Search for the cell housing the specified text and yield its (X, Y) center coordinate. 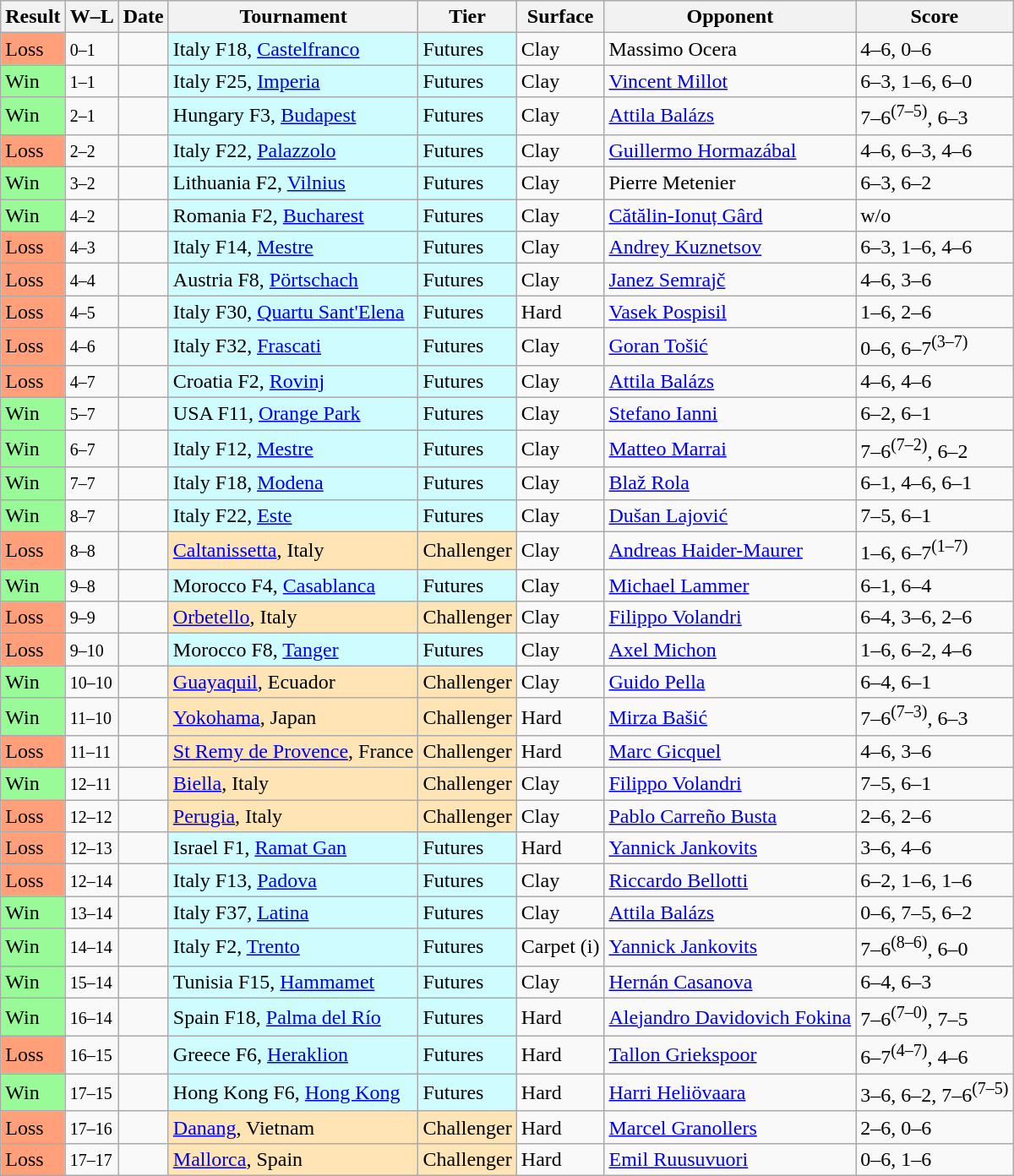
2–6, 0–6 (935, 1127)
Danang, Vietnam (293, 1127)
6–3, 1–6, 4–6 (935, 248)
Italy F2, Trento (293, 948)
Italy F18, Castelfranco (293, 49)
Italy F30, Quartu Sant'Elena (293, 312)
Spain F18, Palma del Río (293, 1017)
Orbetello, Italy (293, 618)
Vasek Pospisil (730, 312)
16–14 (91, 1017)
3–6, 4–6 (935, 848)
Mallorca, Spain (293, 1159)
USA F11, Orange Park (293, 413)
w/o (935, 215)
16–15 (91, 1054)
Matteo Marrai (730, 449)
4–2 (91, 215)
4–4 (91, 280)
5–7 (91, 413)
9–8 (91, 585)
12–11 (91, 784)
2–2 (91, 150)
Andrey Kuznetsov (730, 248)
Italy F18, Modena (293, 483)
W–L (91, 17)
Caltanissetta, Italy (293, 551)
Harri Heliövaara (730, 1093)
6–2, 6–1 (935, 413)
6–4, 6–1 (935, 682)
2–6, 2–6 (935, 816)
7–6(7–3), 6–3 (935, 716)
Result (33, 17)
Carpet (i) (560, 948)
Romania F2, Bucharest (293, 215)
3–6, 6–2, 7–6(7–5) (935, 1093)
Italy F25, Imperia (293, 81)
1–6, 6–7(1–7) (935, 551)
1–1 (91, 81)
0–6, 7–5, 6–2 (935, 912)
17–16 (91, 1127)
12–13 (91, 848)
0–6, 1–6 (935, 1159)
Italy F13, Padova (293, 880)
1–6, 6–2, 4–6 (935, 650)
Greece F6, Heraklion (293, 1054)
Tier (467, 17)
3–2 (91, 183)
12–14 (91, 880)
Stefano Ianni (730, 413)
Israel F1, Ramat Gan (293, 848)
Hong Kong F6, Hong Kong (293, 1093)
6–4, 6–3 (935, 983)
Yokohama, Japan (293, 716)
Biella, Italy (293, 784)
2–1 (91, 117)
Janez Semrajč (730, 280)
13–14 (91, 912)
15–14 (91, 983)
Emil Ruusuvuori (730, 1159)
0–1 (91, 49)
Surface (560, 17)
6–3, 1–6, 6–0 (935, 81)
Massimo Ocera (730, 49)
7–6(7–2), 6–2 (935, 449)
Michael Lammer (730, 585)
11–11 (91, 752)
17–15 (91, 1093)
7–7 (91, 483)
Alejandro Davidovich Fokina (730, 1017)
Axel Michon (730, 650)
12–12 (91, 816)
0–6, 6–7(3–7) (935, 346)
Date (144, 17)
6–1, 6–4 (935, 585)
6–4, 3–6, 2–6 (935, 618)
Vincent Millot (730, 81)
17–17 (91, 1159)
Pierre Metenier (730, 183)
Marc Gicquel (730, 752)
7–6(7–0), 7–5 (935, 1017)
8–8 (91, 551)
4–7 (91, 381)
Perugia, Italy (293, 816)
4–6, 6–3, 4–6 (935, 150)
Italy F22, Este (293, 515)
Italy F37, Latina (293, 912)
4–6, 4–6 (935, 381)
St Remy de Provence, France (293, 752)
Italy F14, Mestre (293, 248)
Goran Tošić (730, 346)
6–7(4–7), 4–6 (935, 1054)
Croatia F2, Rovinj (293, 381)
Lithuania F2, Vilnius (293, 183)
Italy F12, Mestre (293, 449)
4–6, 0–6 (935, 49)
9–10 (91, 650)
Hernán Casanova (730, 983)
Guido Pella (730, 682)
Guayaquil, Ecuador (293, 682)
Blaž Rola (730, 483)
11–10 (91, 716)
14–14 (91, 948)
10–10 (91, 682)
Italy F22, Palazzolo (293, 150)
7–6(8–6), 6–0 (935, 948)
6–1, 4–6, 6–1 (935, 483)
4–6 (91, 346)
Morocco F4, Casablanca (293, 585)
Tunisia F15, Hammamet (293, 983)
Score (935, 17)
9–9 (91, 618)
Marcel Granollers (730, 1127)
8–7 (91, 515)
Tournament (293, 17)
1–6, 2–6 (935, 312)
4–5 (91, 312)
Guillermo Hormazábal (730, 150)
6–7 (91, 449)
Pablo Carreño Busta (730, 816)
Tallon Griekspoor (730, 1054)
Italy F32, Frascati (293, 346)
6–2, 1–6, 1–6 (935, 880)
Riccardo Bellotti (730, 880)
Cătălin-Ionuț Gârd (730, 215)
Austria F8, Pörtschach (293, 280)
Morocco F8, Tanger (293, 650)
Mirza Bašić (730, 716)
4–3 (91, 248)
Opponent (730, 17)
7–6(7–5), 6–3 (935, 117)
6–3, 6–2 (935, 183)
Dušan Lajović (730, 515)
Hungary F3, Budapest (293, 117)
Andreas Haider-Maurer (730, 551)
